Detect which cell encompasses the target text, then output its [X, Y] center coordinate. 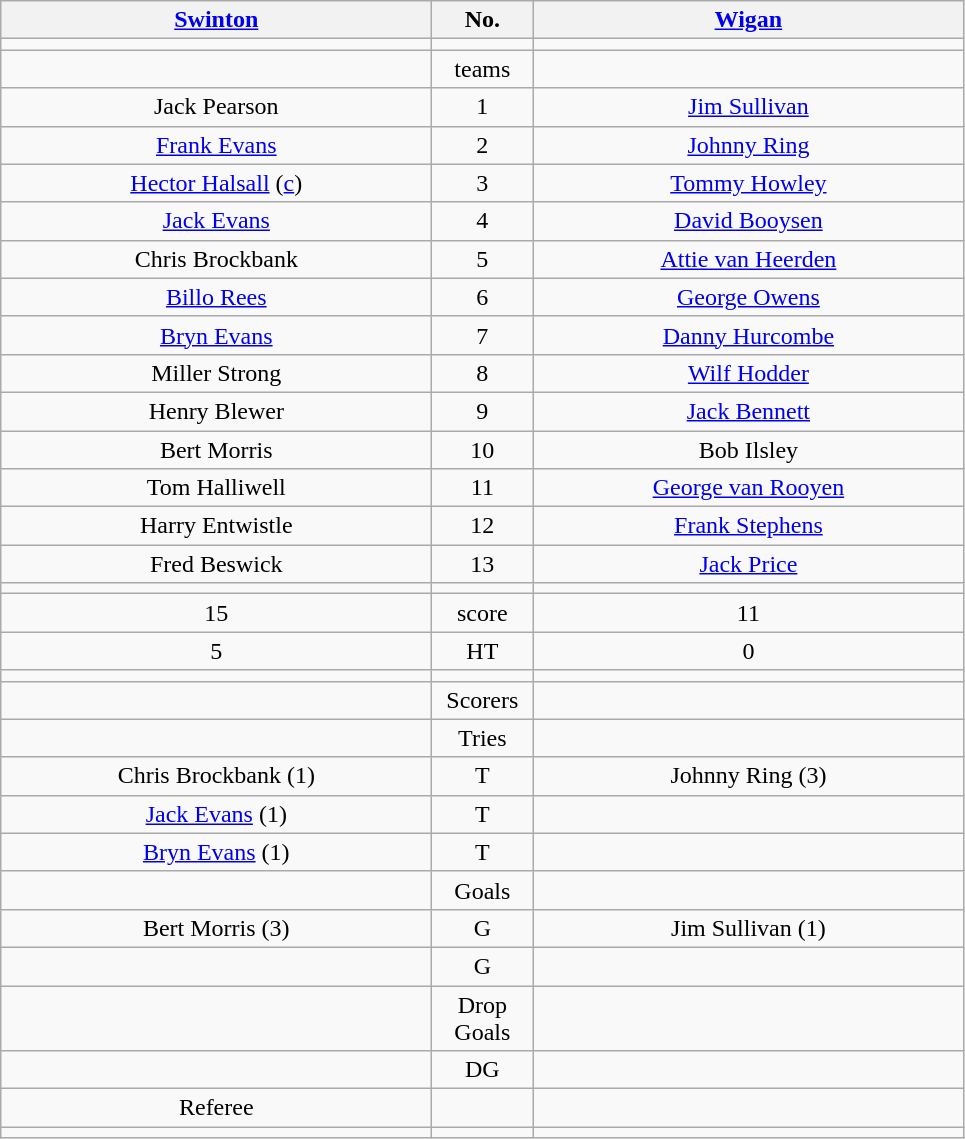
Johnny Ring [748, 145]
Jack Evans (1) [216, 814]
Henry Blewer [216, 411]
Bert Morris (3) [216, 928]
Tries [482, 738]
12 [482, 526]
7 [482, 335]
No. [482, 20]
Chris Brockbank (1) [216, 776]
3 [482, 183]
4 [482, 221]
9 [482, 411]
13 [482, 564]
Bob Ilsley [748, 449]
Chris Brockbank [216, 259]
teams [482, 69]
Fred Beswick [216, 564]
Miller Strong [216, 373]
Jack Evans [216, 221]
1 [482, 107]
Goals [482, 890]
10 [482, 449]
Harry Entwistle [216, 526]
0 [748, 651]
Frank Stephens [748, 526]
6 [482, 297]
Drop Goals [482, 1018]
Wigan [748, 20]
Bryn Evans (1) [216, 852]
Bert Morris [216, 449]
David Booysen [748, 221]
Referee [216, 1108]
Billo Rees [216, 297]
George van Rooyen [748, 488]
8 [482, 373]
Attie van Heerden [748, 259]
Scorers [482, 700]
Frank Evans [216, 145]
Jack Pearson [216, 107]
Swinton [216, 20]
Jack Price [748, 564]
DG [482, 1070]
Jack Bennett [748, 411]
Johnny Ring (3) [748, 776]
15 [216, 613]
2 [482, 145]
George Owens [748, 297]
HT [482, 651]
score [482, 613]
Hector Halsall (c) [216, 183]
Jim Sullivan [748, 107]
Jim Sullivan (1) [748, 928]
Bryn Evans [216, 335]
Wilf Hodder [748, 373]
Danny Hurcombe [748, 335]
Tommy Howley [748, 183]
Tom Halliwell [216, 488]
